Extract the [X, Y] coordinate from the center of the cell holding the provided text.  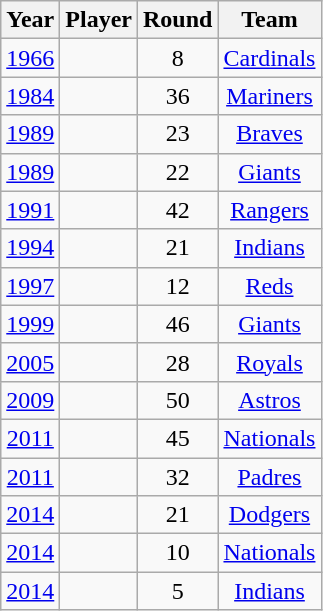
1999 [30, 324]
Rangers [270, 210]
Mariners [270, 96]
1966 [30, 58]
Round [178, 20]
Cardinals [270, 58]
2009 [30, 400]
42 [178, 210]
Royals [270, 362]
1994 [30, 248]
Year [30, 20]
23 [178, 134]
46 [178, 324]
2005 [30, 362]
1984 [30, 96]
32 [178, 477]
45 [178, 438]
5 [178, 591]
Braves [270, 134]
Team [270, 20]
Dodgers [270, 515]
22 [178, 172]
1997 [30, 286]
Astros [270, 400]
10 [178, 553]
50 [178, 400]
28 [178, 362]
12 [178, 286]
Padres [270, 477]
1991 [30, 210]
Player [99, 20]
Reds [270, 286]
8 [178, 58]
36 [178, 96]
